Output the (X, Y) coordinate of the center of the cell containing the given text.  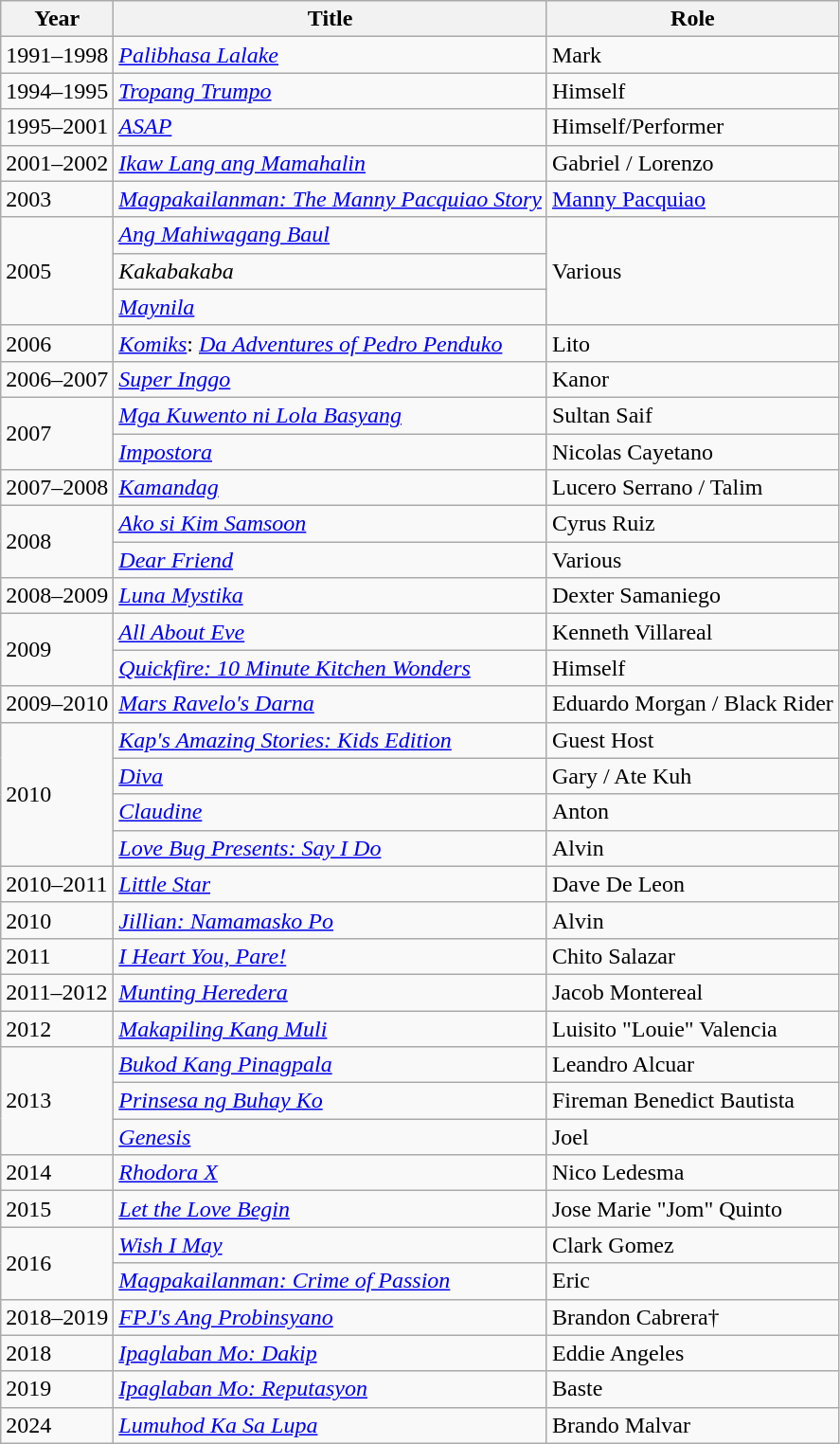
Luisito "Louie" Valencia (692, 1028)
Nicolas Cayetano (692, 452)
Kamandag (331, 488)
2014 (57, 1173)
Eddie Angeles (692, 1353)
Magpakailanman: Crime of Passion (331, 1281)
I Heart You, Pare! (331, 956)
Manny Pacquiao (692, 199)
Guest Host (692, 740)
Kap's Amazing Stories: Kids Edition (331, 740)
Jacob Montereal (692, 992)
Brando Malvar (692, 1425)
2018–2019 (57, 1317)
Ikaw Lang ang Mamahalin (331, 163)
2009 (57, 650)
Wish I May (331, 1245)
Lumuhod Ka Sa Lupa (331, 1425)
Clark Gomez (692, 1245)
2016 (57, 1263)
Chito Salazar (692, 956)
2006–2007 (57, 379)
2007–2008 (57, 488)
Ipaglaban Mo: Reputasyon (331, 1389)
2009–2010 (57, 704)
Quickfire: 10 Minute Kitchen Wonders (331, 668)
Maynila (331, 307)
Dexter Samaniego (692, 596)
2012 (57, 1028)
Anton (692, 812)
2013 (57, 1101)
Munting Heredera (331, 992)
Diva (331, 776)
Dear Friend (331, 560)
Nico Ledesma (692, 1173)
Rhodora X (331, 1173)
2010–2011 (57, 884)
2001–2002 (57, 163)
Magpakailanman: The Manny Pacquiao Story (331, 199)
All About Eve (331, 632)
Mark (692, 55)
Jillian: Namamasko Po (331, 920)
Leandro Alcuar (692, 1065)
1991–1998 (57, 55)
Claudine (331, 812)
Impostora (331, 452)
Himself/Performer (692, 127)
Mars Ravelo's Darna (331, 704)
Cyrus Ruiz (692, 524)
2024 (57, 1425)
Komiks: Da Adventures of Pedro Penduko (331, 343)
Eric (692, 1281)
Jose Marie "Jom" Quinto (692, 1209)
2006 (57, 343)
Title (331, 19)
Ako si Kim Samsoon (331, 524)
Love Bug Presents: Say I Do (331, 848)
Prinsesa ng Buhay Ko (331, 1101)
2005 (57, 271)
Role (692, 19)
2011–2012 (57, 992)
ASAP (331, 127)
Let the Love Begin (331, 1209)
Kanor (692, 379)
Ipaglaban Mo: Dakip (331, 1353)
Baste (692, 1389)
2018 (57, 1353)
Gary / Ate Kuh (692, 776)
2015 (57, 1209)
2011 (57, 956)
Little Star (331, 884)
1994–1995 (57, 91)
2007 (57, 433)
Joel (692, 1137)
Super Inggo (331, 379)
Eduardo Morgan / Black Rider (692, 704)
1995–2001 (57, 127)
2003 (57, 199)
Bukod Kang Pinagpala (331, 1065)
Fireman Benedict Bautista (692, 1101)
Palibhasa Lalake (331, 55)
Kenneth Villareal (692, 632)
Brandon Cabrera† (692, 1317)
2008 (57, 542)
Kakabakaba (331, 271)
Lucero Serrano / Talim (692, 488)
Mga Kuwento ni Lola Basyang (331, 415)
Luna Mystika (331, 596)
Tropang Trumpo (331, 91)
Ang Mahiwagang Baul (331, 235)
Year (57, 19)
2019 (57, 1389)
Makapiling Kang Muli (331, 1028)
Sultan Saif (692, 415)
FPJ's Ang Probinsyano (331, 1317)
Gabriel / Lorenzo (692, 163)
Dave De Leon (692, 884)
2008–2009 (57, 596)
Lito (692, 343)
Genesis (331, 1137)
